Scan for the cell matching the given text and deliver its (x, y) coordinate at center. 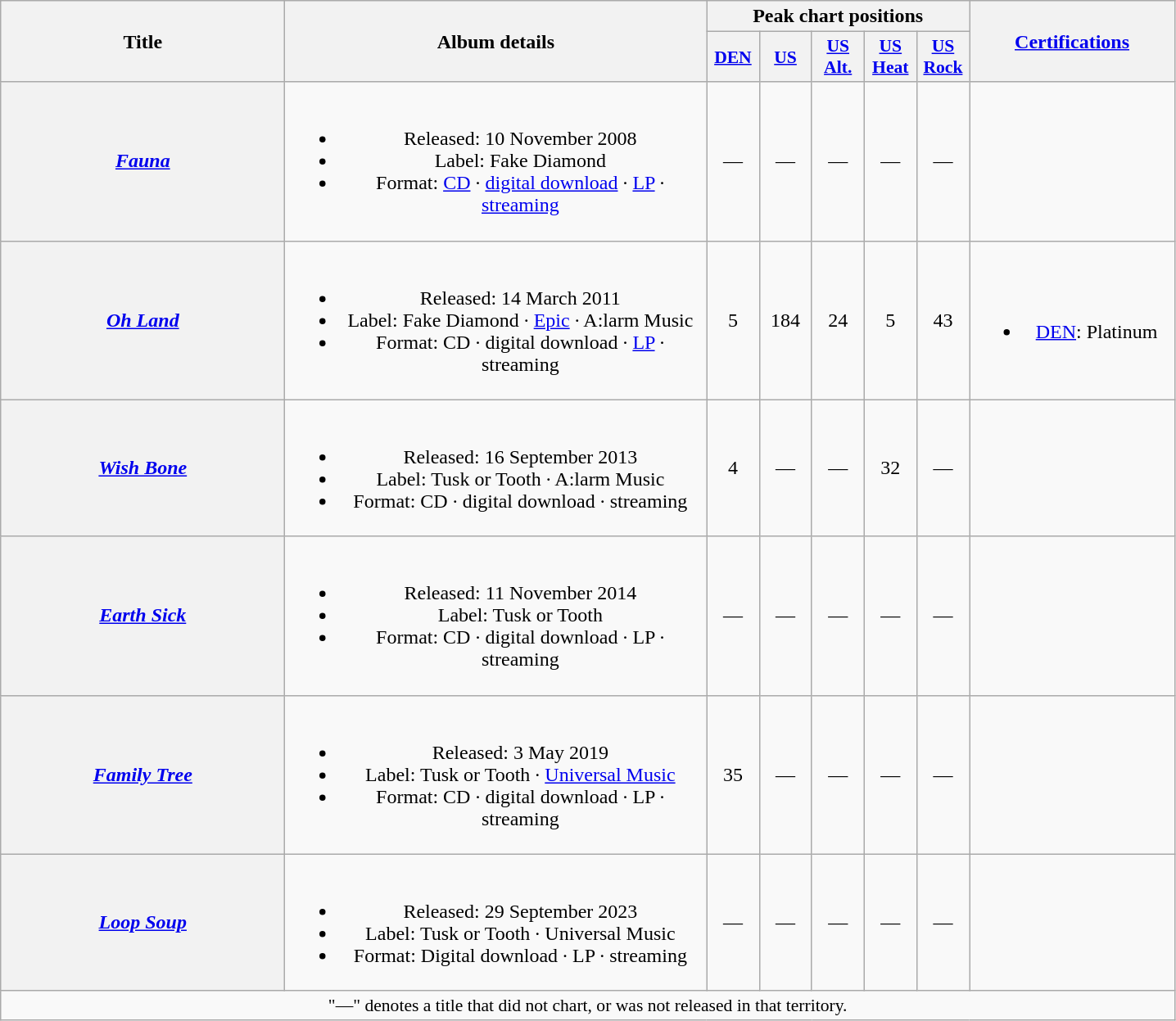
Certifications (1073, 41)
USRock (943, 57)
Released: 10 November 2008Label: Fake DiamondFormat: CD · digital download · LP · streaming (496, 161)
Title (142, 41)
Released: 3 May 2019Label: Tusk or Tooth · Universal MusicFormat: CD · digital download · LP · streaming (496, 775)
DEN (733, 57)
"—" denotes a title that did not chart, or was not released in that territory. (588, 1005)
Peak chart positions (839, 16)
Released: 11 November 2014Label: Tusk or ToothFormat: CD · digital download · LP · streaming (496, 616)
Released: 14 March 2011Label: Fake Diamond · Epic · A:larm MusicFormat: CD · digital download · LP · streaming (496, 320)
Album details (496, 41)
Loop Soup (142, 922)
Earth Sick (142, 616)
Fauna (142, 161)
DEN: Platinum (1073, 320)
Oh Land (142, 320)
43 (943, 320)
USAlt. (838, 57)
Released: 16 September 2013Label: Tusk or Tooth · A:larm MusicFormat: CD · digital download · streaming (496, 468)
Released: 29 September 2023Label: Tusk or Tooth · Universal MusicFormat: Digital download · LP · streaming (496, 922)
32 (890, 468)
USHeat (890, 57)
184 (785, 320)
4 (733, 468)
Family Tree (142, 775)
US (785, 57)
Wish Bone (142, 468)
24 (838, 320)
35 (733, 775)
